Search for the cell housing the specified text and yield its [x, y] center coordinate. 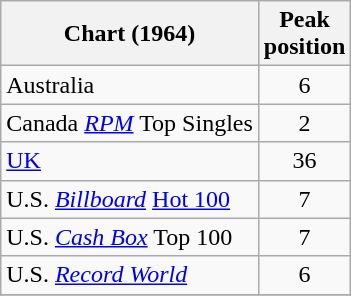
U.S. Record World [130, 275]
UK [130, 161]
Chart (1964) [130, 34]
U.S. Billboard Hot 100 [130, 199]
U.S. Cash Box Top 100 [130, 237]
2 [304, 123]
Canada RPM Top Singles [130, 123]
Australia [130, 85]
Peakposition [304, 34]
36 [304, 161]
